Provide the (x, y) coordinate of the cell's center where the given text is located.  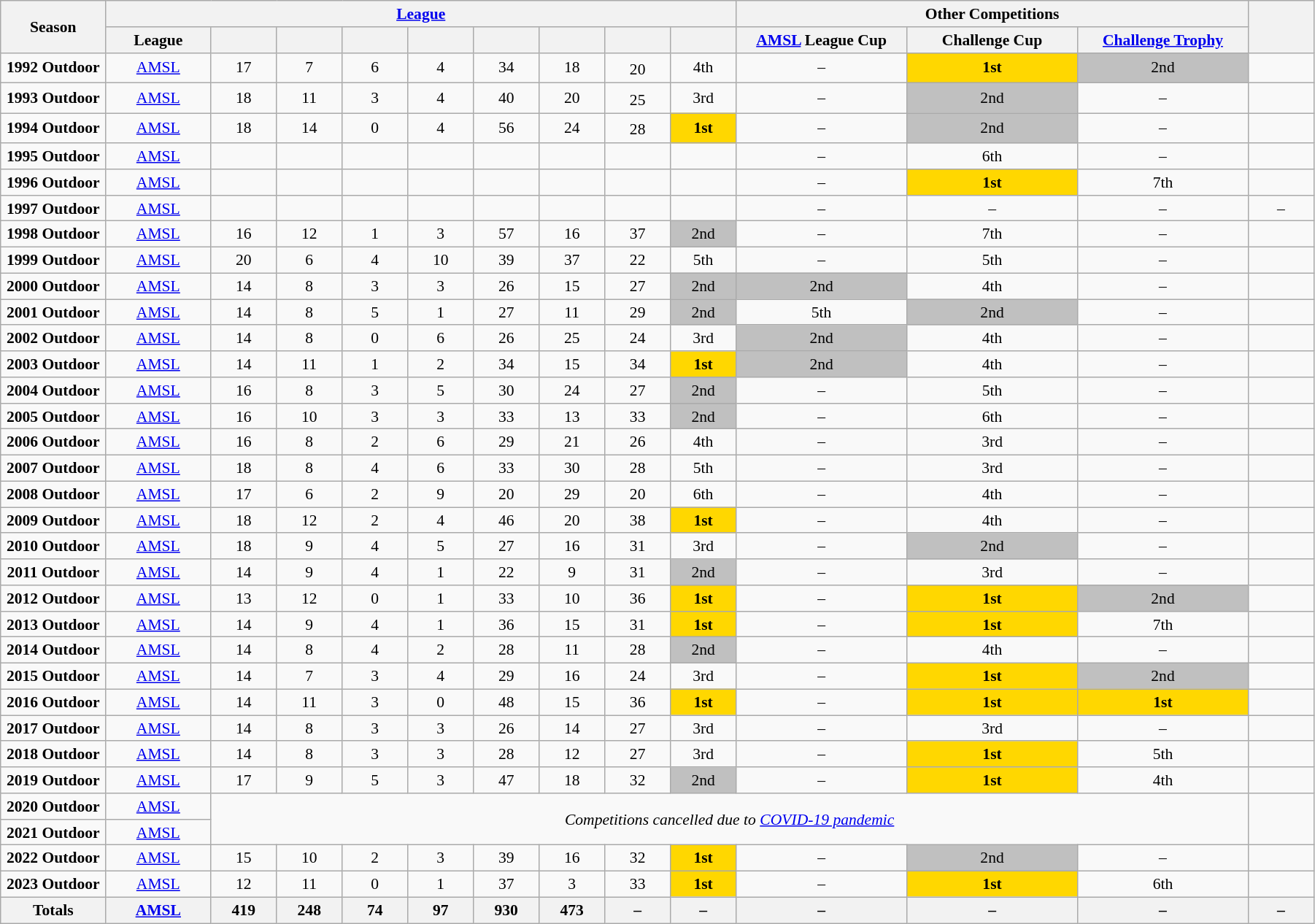
47 (506, 780)
2006 Outdoor (53, 442)
1996 Outdoor (53, 182)
40 (506, 98)
46 (506, 520)
Challenge Trophy (1163, 40)
2014 Outdoor (53, 650)
Season (53, 26)
Challenge Cup (992, 40)
48 (506, 702)
2017 Outdoor (53, 728)
Competitions cancelled due to COVID-19 pandemic (730, 819)
97 (441, 910)
2003 Outdoor (53, 364)
38 (638, 520)
56 (506, 128)
1992 Outdoor (53, 67)
248 (309, 910)
473 (572, 910)
AMSL League Cup (822, 40)
2021 Outdoor (53, 833)
2000 Outdoor (53, 286)
2016 Outdoor (53, 702)
930 (506, 910)
2008 Outdoor (53, 494)
2004 Outdoor (53, 390)
2020 Outdoor (53, 806)
1994 Outdoor (53, 128)
2002 Outdoor (53, 339)
2009 Outdoor (53, 520)
1993 Outdoor (53, 98)
Other Competitions (992, 14)
1998 Outdoor (53, 234)
2007 Outdoor (53, 469)
2015 Outdoor (53, 677)
2005 Outdoor (53, 417)
2001 Outdoor (53, 312)
2018 Outdoor (53, 755)
2010 Outdoor (53, 547)
2023 Outdoor (53, 885)
21 (572, 442)
419 (244, 910)
57 (506, 234)
74 (375, 910)
1995 Outdoor (53, 156)
2019 Outdoor (53, 780)
2012 Outdoor (53, 598)
2011 Outdoor (53, 572)
2013 Outdoor (53, 625)
1997 Outdoor (53, 209)
2022 Outdoor (53, 858)
Totals (53, 910)
1999 Outdoor (53, 261)
